Capture the cell that displays the provided text and extract its (X, Y) central coordinate. 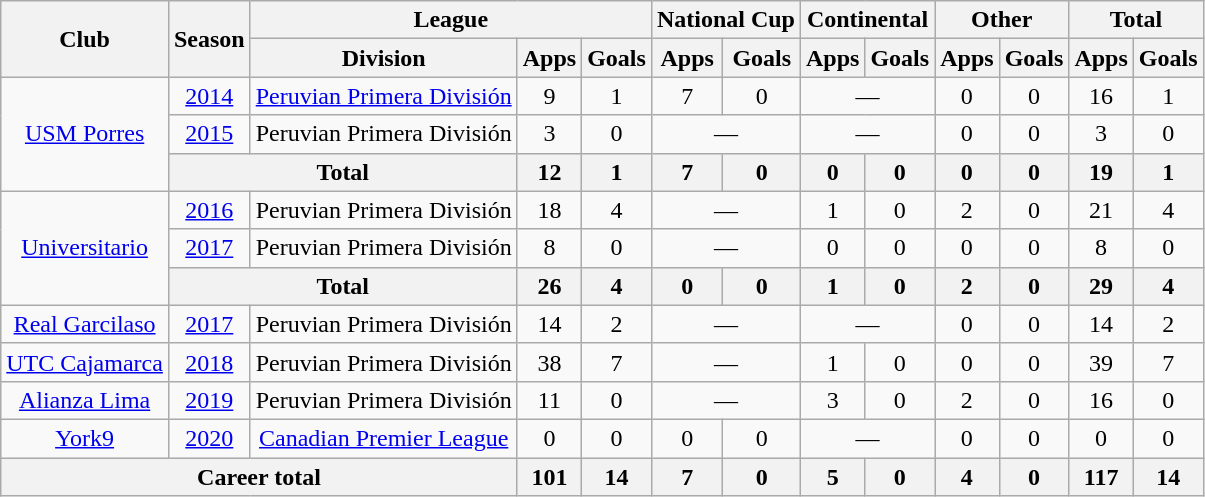
Season (209, 39)
11 (549, 400)
Career total (259, 477)
18 (549, 210)
9 (549, 96)
26 (549, 286)
League (450, 20)
2018 (209, 362)
UTC Cajamarca (85, 362)
21 (1101, 210)
York9 (85, 438)
2014 (209, 96)
Club (85, 39)
19 (1101, 172)
12 (549, 172)
2019 (209, 400)
USM Porres (85, 134)
Other (1002, 20)
2015 (209, 134)
Continental (867, 20)
117 (1101, 477)
29 (1101, 286)
Universitario (85, 248)
5 (832, 477)
39 (1101, 362)
Canadian Premier League (384, 438)
National Cup (726, 20)
101 (549, 477)
2016 (209, 210)
38 (549, 362)
Real Garcilaso (85, 324)
Alianza Lima (85, 400)
Division (384, 58)
2020 (209, 438)
